Provide the (X, Y) coordinate of the cell's center where the given text is located.  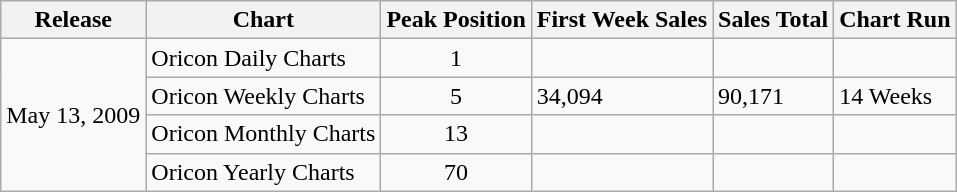
Oricon Daily Charts (264, 58)
70 (456, 172)
Oricon Monthly Charts (264, 134)
Sales Total (774, 20)
34,094 (622, 96)
Oricon Yearly Charts (264, 172)
5 (456, 96)
Chart (264, 20)
Oricon Weekly Charts (264, 96)
Peak Position (456, 20)
14 Weeks (895, 96)
90,171 (774, 96)
May 13, 2009 (74, 115)
First Week Sales (622, 20)
Release (74, 20)
1 (456, 58)
Chart Run (895, 20)
13 (456, 134)
